Find where the given text appears and provide that cell's center as (x, y) coordinate. 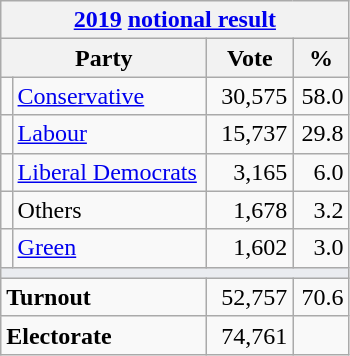
58.0 (321, 96)
70.6 (321, 297)
Labour (110, 134)
% (321, 58)
Others (110, 210)
52,757 (250, 297)
3.0 (321, 248)
3.2 (321, 210)
74,761 (250, 335)
15,737 (250, 134)
1,678 (250, 210)
Party (104, 58)
Turnout (104, 297)
Green (110, 248)
Conservative (110, 96)
2019 notional result (175, 20)
6.0 (321, 172)
30,575 (250, 96)
1,602 (250, 248)
Electorate (104, 335)
Vote (250, 58)
Liberal Democrats (110, 172)
29.8 (321, 134)
3,165 (250, 172)
